Find where the given text appears and provide that cell's center as (x, y) coordinate. 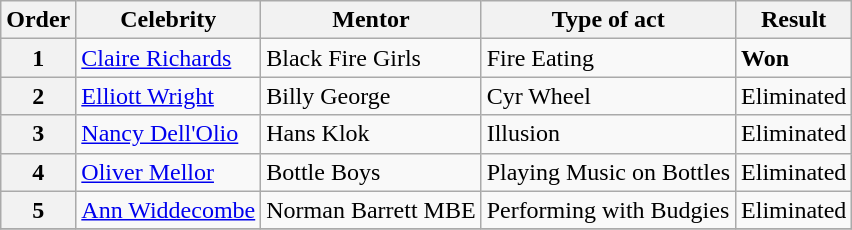
Norman Barrett MBE (371, 210)
Won (794, 58)
Black Fire Girls (371, 58)
Order (38, 20)
Billy George (371, 96)
Hans Klok (371, 134)
Elliott Wright (168, 96)
Oliver Mellor (168, 172)
Illusion (608, 134)
Bottle Boys (371, 172)
5 (38, 210)
Type of act (608, 20)
Nancy Dell'Olio (168, 134)
2 (38, 96)
Result (794, 20)
Claire Richards (168, 58)
4 (38, 172)
Performing with Budgies (608, 210)
Playing Music on Bottles (608, 172)
1 (38, 58)
Fire Eating (608, 58)
Cyr Wheel (608, 96)
3 (38, 134)
Celebrity (168, 20)
Ann Widdecombe (168, 210)
Mentor (371, 20)
